Return [x, y] of the center of cell containing provided text 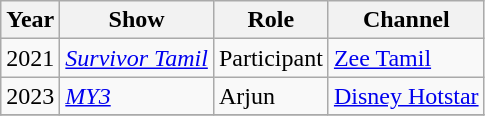
Survivor Tamil [137, 58]
Participant [270, 58]
2023 [30, 96]
Disney Hotstar [406, 96]
Channel [406, 20]
Role [270, 20]
Zee Tamil [406, 58]
2021 [30, 58]
Year [30, 20]
MY3 [137, 96]
Show [137, 20]
Arjun [270, 96]
